Find where the given text appears and provide that cell's center as (x, y) coordinate. 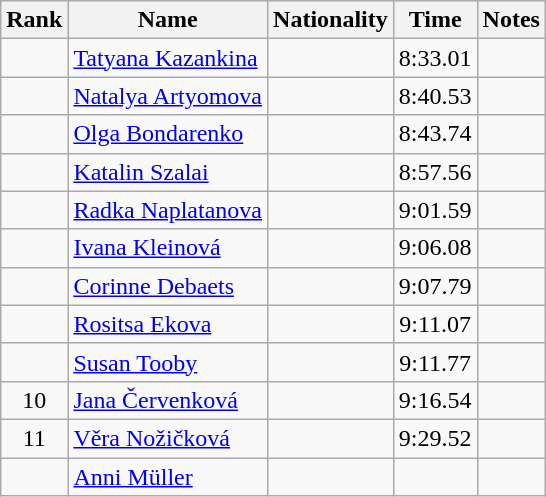
Věra Nožičková (168, 438)
9:29.52 (435, 438)
Susan Tooby (168, 362)
Notes (511, 20)
Radka Naplatanova (168, 210)
8:40.53 (435, 96)
Jana Červenková (168, 400)
8:57.56 (435, 172)
Olga Bondarenko (168, 134)
9:01.59 (435, 210)
9:11.77 (435, 362)
Tatyana Kazankina (168, 58)
9:07.79 (435, 286)
11 (34, 438)
9:11.07 (435, 324)
10 (34, 400)
Anni Müller (168, 477)
Nationality (331, 20)
Rositsa Ekova (168, 324)
8:43.74 (435, 134)
Name (168, 20)
9:06.08 (435, 248)
Time (435, 20)
Ivana Kleinová (168, 248)
Corinne Debaets (168, 286)
Katalin Szalai (168, 172)
8:33.01 (435, 58)
9:16.54 (435, 400)
Natalya Artyomova (168, 96)
Rank (34, 20)
